Determine the (x, y) coordinate at the center of the cell enclosing the given text.  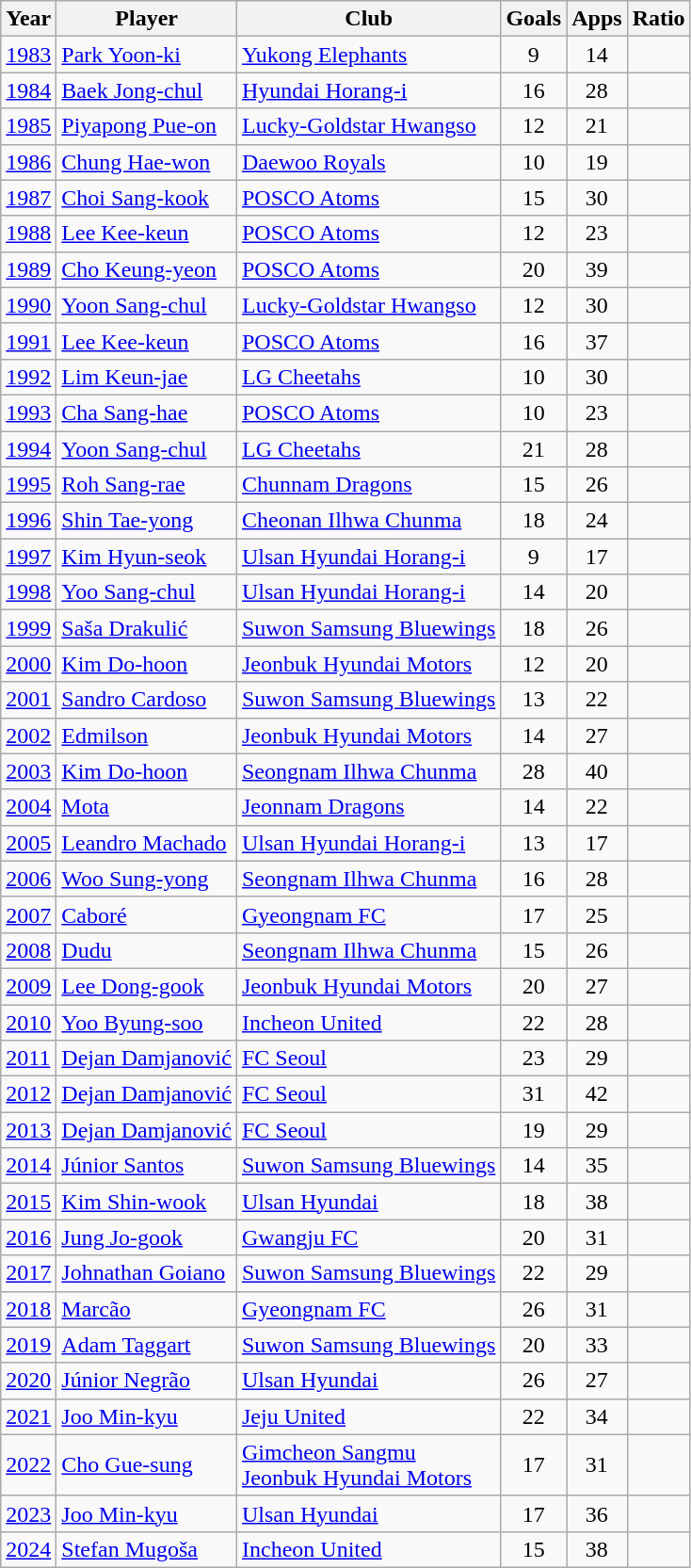
42 (597, 1094)
Yoo Byung-soo (147, 1022)
Jeonnam Dragons (368, 807)
2003 (28, 771)
Year (28, 19)
40 (597, 771)
Mota (147, 807)
Park Yoon-ki (147, 55)
2017 (28, 1273)
1986 (28, 162)
2010 (28, 1022)
Woo Sung-yong (147, 879)
2021 (28, 1416)
Stefan Mugoša (147, 1549)
1997 (28, 557)
Chunnam Dragons (368, 485)
Cho Gue-sung (147, 1465)
37 (597, 341)
Yukong Elephants (368, 55)
Baek Jong-chul (147, 90)
2006 (28, 879)
Gimcheon SangmuJeonbuk Hyundai Motors (368, 1465)
Dudu (147, 950)
2024 (28, 1549)
Ratio (659, 19)
36 (597, 1513)
Club (368, 19)
Kim Shin-wook (147, 1202)
2004 (28, 807)
1994 (28, 449)
2012 (28, 1094)
Hyundai Horang-i (368, 90)
1988 (28, 234)
Player (147, 19)
Chung Hae-won (147, 162)
Edmilson (147, 736)
2018 (28, 1309)
Cho Keung-yeon (147, 269)
Johnathan Goiano (147, 1273)
Adam Taggart (147, 1345)
1991 (28, 341)
Júnior Santos (147, 1166)
Sandro Cardoso (147, 700)
1998 (28, 592)
Apps (597, 19)
Leandro Machado (147, 843)
Cha Sang-hae (147, 412)
Choi Sang-kook (147, 198)
2013 (28, 1130)
39 (597, 269)
Gwangju FC (368, 1237)
1989 (28, 269)
2023 (28, 1513)
1995 (28, 485)
2002 (28, 736)
33 (597, 1345)
Saša Drakulić (147, 628)
1985 (28, 126)
2008 (28, 950)
1984 (28, 90)
24 (597, 521)
34 (597, 1416)
Daewoo Royals (368, 162)
1992 (28, 377)
1993 (28, 412)
1996 (28, 521)
Jeju United (368, 1416)
2007 (28, 914)
Kim Hyun-seok (147, 557)
2009 (28, 986)
Shin Tae-yong (147, 521)
Cheonan Ilhwa Chunma (368, 521)
Goals (534, 19)
2020 (28, 1381)
Yoo Sang-chul (147, 592)
2000 (28, 664)
Marcão (147, 1309)
1990 (28, 305)
1999 (28, 628)
Júnior Negrão (147, 1381)
35 (597, 1166)
Jung Jo-gook (147, 1237)
Lee Dong-gook (147, 986)
Caboré (147, 914)
2005 (28, 843)
2022 (28, 1465)
Roh Sang-rae (147, 485)
2014 (28, 1166)
1987 (28, 198)
25 (597, 914)
2019 (28, 1345)
2011 (28, 1059)
2001 (28, 700)
Lim Keun-jae (147, 377)
2015 (28, 1202)
Piyapong Pue-on (147, 126)
1983 (28, 55)
2016 (28, 1237)
